Extract the (x, y) coordinate from the center of the cell holding the provided text.  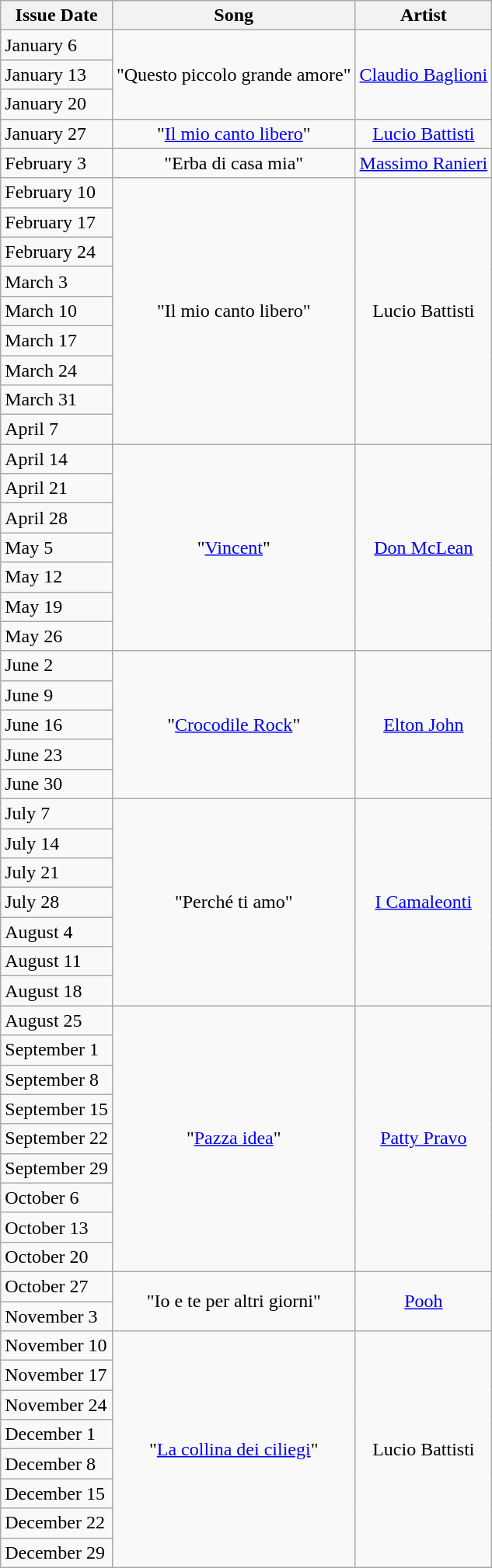
May 5 (57, 548)
September 22 (57, 1139)
May 12 (57, 577)
March 17 (57, 340)
June 16 (57, 725)
January 13 (57, 75)
November 3 (57, 1316)
April 21 (57, 488)
March 3 (57, 281)
"La collina dei ciliegi" (233, 1449)
July 7 (57, 813)
Patty Pravo (424, 1139)
January 6 (57, 45)
October 6 (57, 1198)
December 8 (57, 1464)
Claudio Baglioni (424, 75)
"Crocodile Rock" (233, 725)
July 14 (57, 843)
December 1 (57, 1434)
I Camaleonti (424, 902)
May 26 (57, 636)
November 10 (57, 1346)
October 20 (57, 1257)
November 24 (57, 1405)
Issue Date (57, 16)
May 19 (57, 607)
March 10 (57, 311)
Pooh (424, 1301)
September 1 (57, 1050)
January 27 (57, 134)
February 17 (57, 222)
"Io e te per altri giorni" (233, 1301)
October 13 (57, 1227)
February 3 (57, 163)
Song (233, 16)
July 21 (57, 873)
December 15 (57, 1493)
June 30 (57, 784)
February 10 (57, 193)
Elton John (424, 725)
June 2 (57, 666)
September 29 (57, 1168)
August 25 (57, 1020)
"Erba di casa mia" (233, 163)
Massimo Ranieri (424, 163)
April 28 (57, 518)
June 9 (57, 695)
Artist (424, 16)
July 28 (57, 902)
August 11 (57, 961)
September 8 (57, 1080)
April 14 (57, 459)
"Pazza idea" (233, 1139)
February 24 (57, 252)
June 23 (57, 754)
"Perché ti amo" (233, 902)
"Vincent" (233, 548)
August 18 (57, 991)
March 24 (57, 370)
November 17 (57, 1375)
October 27 (57, 1286)
January 20 (57, 104)
"Questo piccolo grande amore" (233, 75)
August 4 (57, 932)
March 31 (57, 400)
December 29 (57, 1552)
April 7 (57, 429)
December 22 (57, 1523)
September 15 (57, 1109)
Don McLean (424, 548)
